Detect which cell encompasses the target text, then output its (x, y) center coordinate. 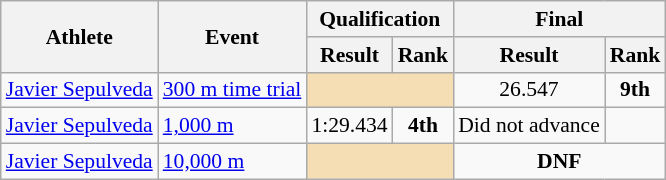
1:29.434 (349, 126)
Event (232, 36)
4th (424, 126)
Did not advance (529, 126)
Qualification (380, 19)
Athlete (80, 36)
1,000 m (232, 126)
26.547 (529, 90)
10,000 m (232, 162)
DNF (559, 162)
9th (636, 90)
300 m time trial (232, 90)
Final (559, 19)
